Scan for the cell matching the given text and deliver its [X, Y] coordinate at center. 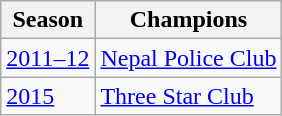
Nepal Police Club [188, 58]
2015 [48, 96]
Champions [188, 20]
Three Star Club [188, 96]
Season [48, 20]
2011–12 [48, 58]
